Extract the [x, y] coordinate from the center of the cell holding the provided text.  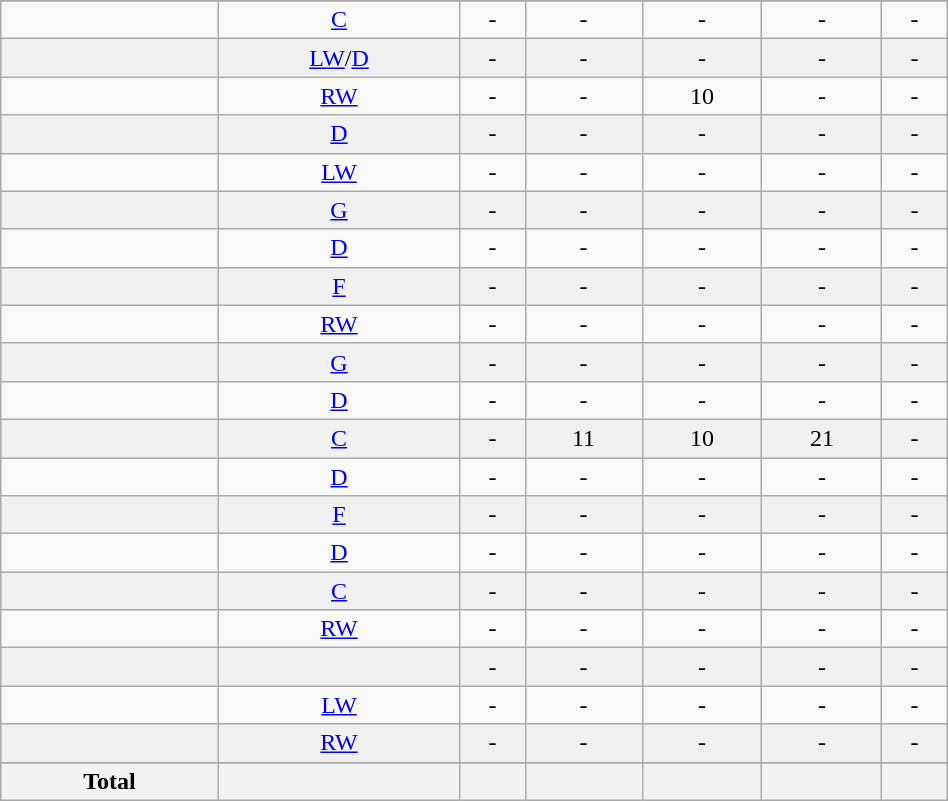
21 [822, 438]
Total [110, 781]
LW/D [339, 58]
11 [584, 438]
